Return the (x, y) coordinate for the center point of the cell that contains the specified text.  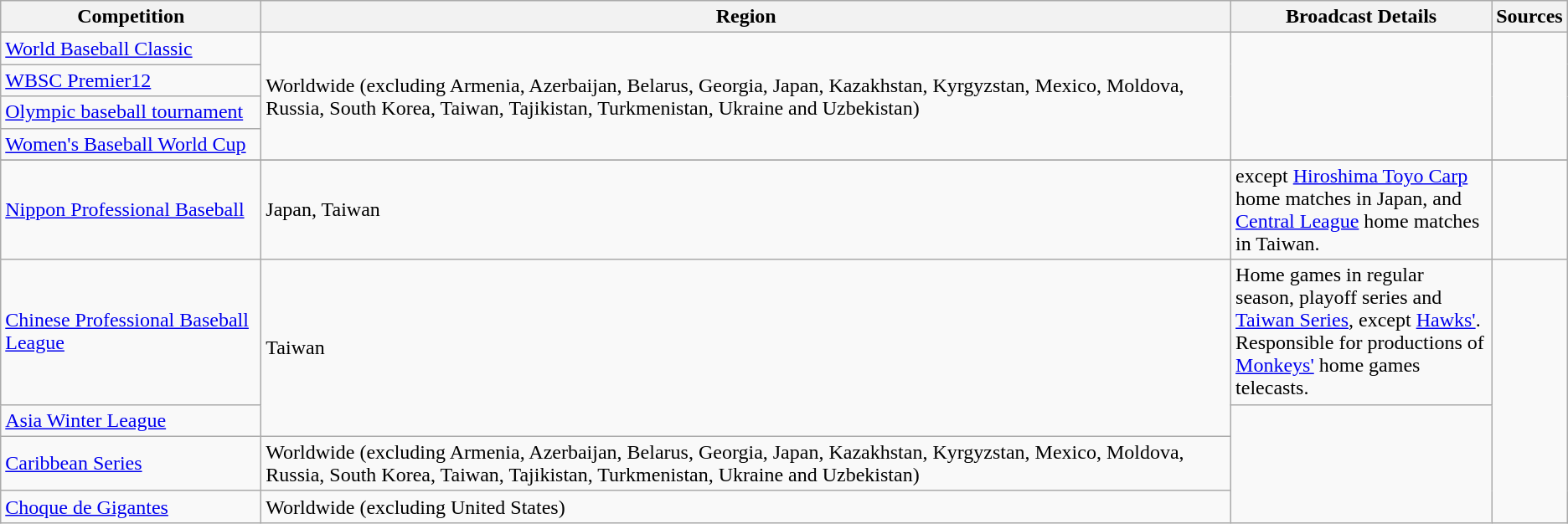
Broadcast Details (1362, 17)
Nippon Professional Baseball (131, 209)
Caribbean Series (131, 464)
Region (746, 17)
Japan, Taiwan (746, 209)
Asia Winter League (131, 420)
WBSC Premier12 (131, 80)
Sources (1529, 17)
except Hiroshima Toyo Carp home matches in Japan, and Central League home matches in Taiwan. (1362, 209)
Home games in regular season, playoff series and Taiwan Series, except Hawks'. Responsible for productions of Monkeys' home games telecasts. (1362, 331)
Olympic baseball tournament (131, 112)
Taiwan (746, 348)
Choque de Gigantes (131, 506)
World Baseball Classic (131, 49)
Women's Baseball World Cup (131, 144)
Worldwide (excluding United States) (746, 506)
Competition (131, 17)
Chinese Professional Baseball League (131, 331)
